Locate the cell with the specified text and output its (x, y) center coordinate. 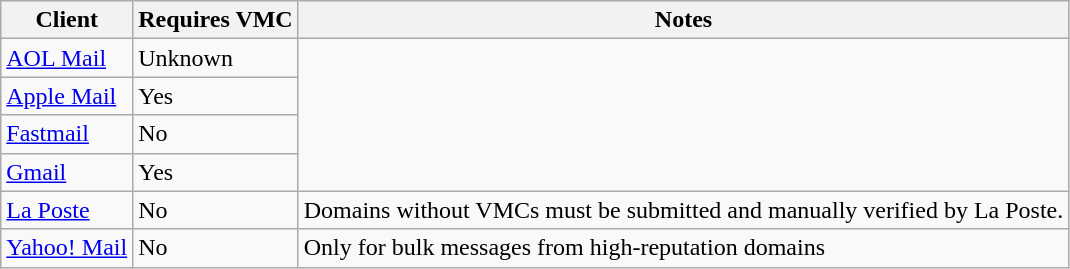
Notes (684, 20)
AOL Mail (67, 58)
Requires VMC (216, 20)
Unknown (216, 58)
La Poste (67, 210)
Only for bulk messages from high-reputation domains (684, 248)
Gmail (67, 172)
Apple Mail (67, 96)
Domains without VMCs must be submitted and manually verified by La Poste. (684, 210)
Yahoo! Mail (67, 248)
Client (67, 20)
Fastmail (67, 134)
